Locate the cell with the specified text and output its [X, Y] center coordinate. 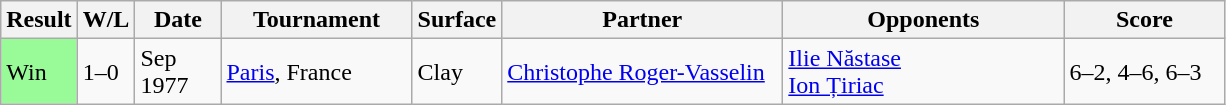
6–2, 4–6, 6–3 [1144, 72]
1–0 [106, 72]
Score [1144, 20]
Partner [642, 20]
Sep 1977 [178, 72]
Surface [457, 20]
Result [39, 20]
Opponents [924, 20]
W/L [106, 20]
Tournament [316, 20]
Ilie Năstase Ion Țiriac [924, 72]
Christophe Roger-Vasselin [642, 72]
Paris, France [316, 72]
Date [178, 20]
Clay [457, 72]
Win [39, 72]
